Detect which cell encompasses the target text, then output its [x, y] center coordinate. 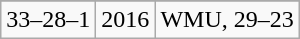
2016 [126, 20]
33–28–1 [48, 20]
WMU, 29–23 [227, 20]
